Locate the cell with the specified text and output its (x, y) center coordinate. 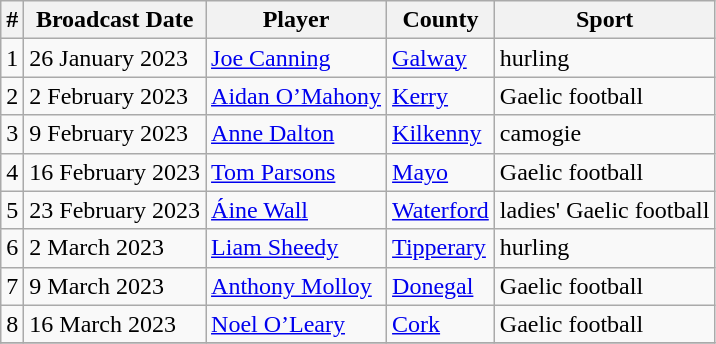
23 February 2023 (115, 210)
Anne Dalton (296, 134)
9 March 2023 (115, 286)
Tom Parsons (296, 172)
Cork (441, 324)
Aidan O’Mahony (296, 96)
8 (12, 324)
Kerry (441, 96)
Áine Wall (296, 210)
Tipperary (441, 248)
5 (12, 210)
Joe Canning (296, 58)
Anthony Molloy (296, 286)
ladies' Gaelic football (604, 210)
4 (12, 172)
1 (12, 58)
Broadcast Date (115, 20)
# (12, 20)
Kilkenny (441, 134)
Noel O’Leary (296, 324)
3 (12, 134)
Mayo (441, 172)
Liam Sheedy (296, 248)
Sport (604, 20)
2 March 2023 (115, 248)
County (441, 20)
2 February 2023 (115, 96)
16 February 2023 (115, 172)
16 March 2023 (115, 324)
7 (12, 286)
Waterford (441, 210)
2 (12, 96)
26 January 2023 (115, 58)
6 (12, 248)
Player (296, 20)
camogie (604, 134)
Donegal (441, 286)
Galway (441, 58)
9 February 2023 (115, 134)
